Provide the (X, Y) coordinate of the cell's center where the given text is located.  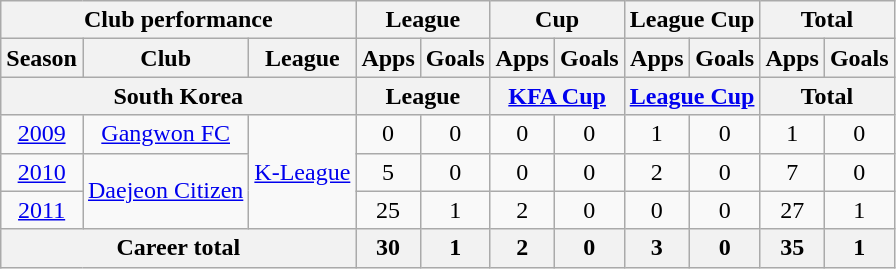
Daejeon Citizen (165, 191)
30 (388, 248)
7 (792, 172)
2009 (42, 134)
2010 (42, 172)
Club (165, 58)
Career total (178, 248)
Season (42, 58)
Club performance (178, 20)
Gangwon FC (165, 134)
South Korea (178, 96)
2011 (42, 210)
Cup (557, 20)
5 (388, 172)
35 (792, 248)
27 (792, 210)
K-League (302, 172)
3 (656, 248)
25 (388, 210)
KFA Cup (557, 96)
